Detect which cell encompasses the target text, then output its [X, Y] center coordinate. 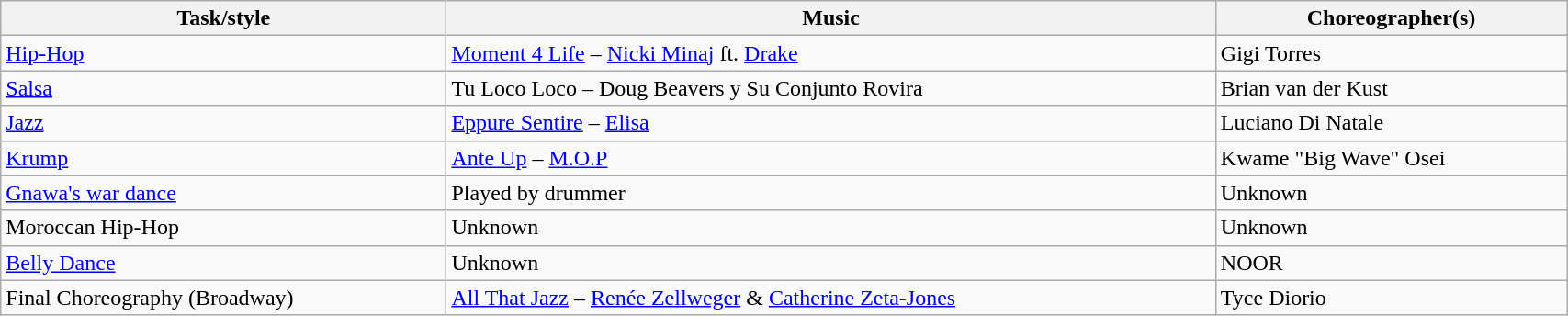
Task/style [224, 18]
Luciano Di Natale [1391, 123]
Tu Loco Loco – Doug Beavers y Su Conjunto Rovira [830, 88]
Krump [224, 158]
Final Choreography (Broadway) [224, 298]
Gigi Torres [1391, 53]
Brian van der Kust [1391, 88]
All That Jazz – Renée Zellweger & Catherine Zeta-Jones [830, 298]
Kwame "Big Wave" Osei [1391, 158]
NOOR [1391, 263]
Played by drummer [830, 193]
Gnawa's war dance [224, 193]
Tyce Diorio [1391, 298]
Ante Up – M.O.P [830, 158]
Jazz [224, 123]
Eppure Sentire – Elisa [830, 123]
Moment 4 Life – Nicki Minaj ft. Drake [830, 53]
Music [830, 18]
Hip-Hop [224, 53]
Salsa [224, 88]
Belly Dance [224, 263]
Moroccan Hip-Hop [224, 228]
Choreographer(s) [1391, 18]
